For the text-containing cell, return its midpoint in (X, Y) coordinate format. 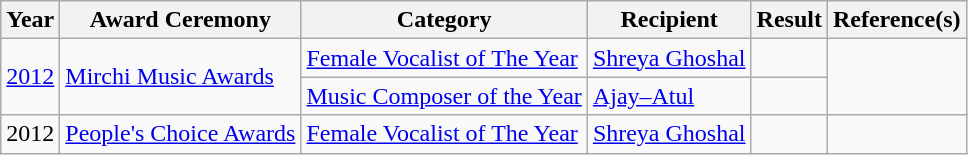
Result (789, 20)
Award Ceremony (180, 20)
Mirchi Music Awards (180, 77)
Category (444, 20)
Recipient (669, 20)
Music Composer of the Year (444, 96)
Ajay–Atul (669, 96)
Year (30, 20)
Reference(s) (896, 20)
People's Choice Awards (180, 134)
